Locate the cell with the specified text and output its (x, y) center coordinate. 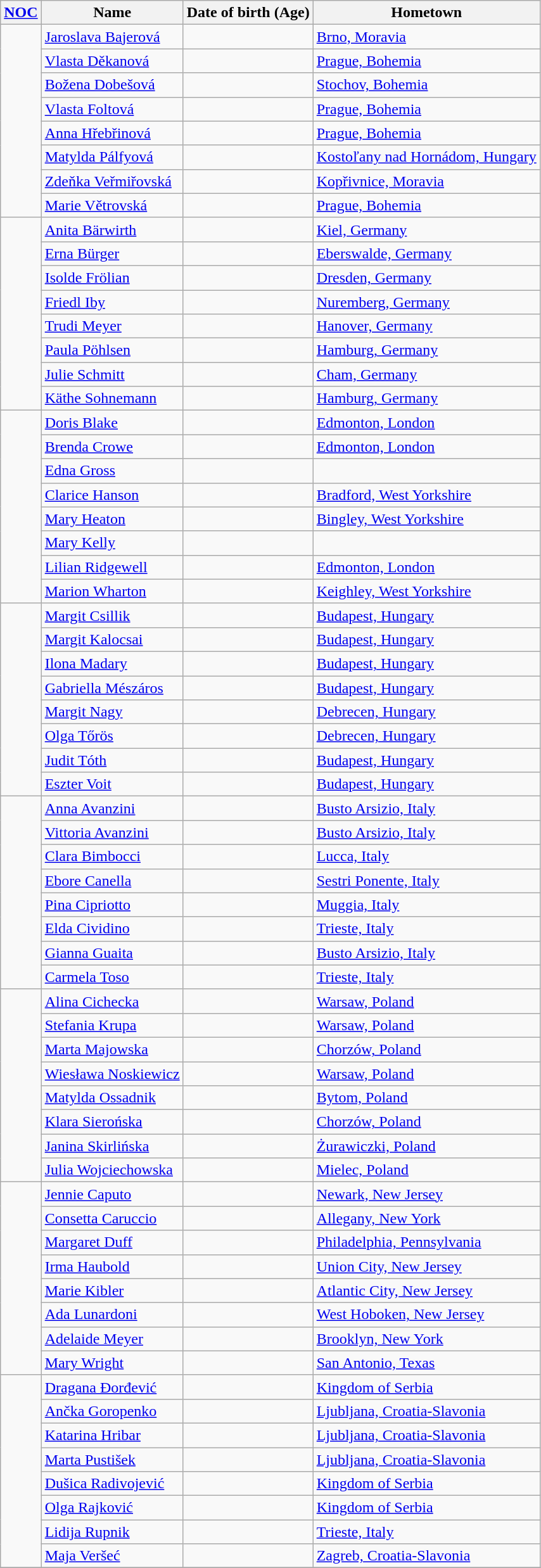
Jaroslava Bajerová (112, 37)
Lilian Ridgewell (112, 567)
Sestri Ponente, Italy (426, 881)
Marion Wharton (112, 591)
Vittoria Avanzini (112, 832)
Friedl Iby (112, 302)
Ančka Goropenko (112, 1411)
Brenda Crowe (112, 447)
San Antonio, Texas (426, 1363)
Ada Lunardoni (112, 1315)
Ebore Canella (112, 881)
Anna Avanzini (112, 808)
Kiel, Germany (426, 229)
Brno, Moravia (426, 37)
Dragana Đorđević (112, 1387)
Kopřivnice, Moravia (426, 181)
Margit Kalocsai (112, 639)
Muggia, Italy (426, 905)
Olga Tőrös (112, 736)
Marta Majowska (112, 1049)
Nuremberg, Germany (426, 302)
Božena Dobešová (112, 85)
Newark, New Jersey (426, 1194)
Kostoľany nad Hornádom, Hungary (426, 157)
Alina Cichecka (112, 1001)
Margit Csillik (112, 615)
Stochov, Bohemia (426, 85)
Atlantic City, New Jersey (426, 1291)
Brooklyn, New York (426, 1339)
Hanover, Germany (426, 326)
Irma Haubold (112, 1266)
Consetta Caruccio (112, 1218)
Klara Sierońska (112, 1122)
Lidija Rupnik (112, 1532)
Zagreb, Croatia-Slavonia (426, 1556)
Wiesława Noskiewicz (112, 1074)
Julie Schmitt (112, 374)
Trudi Meyer (112, 326)
Mary Wright (112, 1363)
Philadelphia, Pennsylvania (426, 1242)
NOC (21, 13)
Date of birth (Age) (248, 13)
Elda Cividino (112, 929)
Clarice Hanson (112, 495)
Carmela Toso (112, 977)
Keighley, West Yorkshire (426, 591)
Erna Bürger (112, 253)
Lucca, Italy (426, 857)
Stefania Krupa (112, 1025)
Bingley, West Yorkshire (426, 519)
Dresden, Germany (426, 277)
Adelaide Meyer (112, 1339)
Clara Bimbocci (112, 857)
Cham, Germany (426, 374)
Paula Pöhlsen (112, 350)
Vlasta Děkanová (112, 61)
Judit Tóth (112, 760)
West Hoboken, New Jersey (426, 1315)
Margit Nagy (112, 712)
Union City, New Jersey (426, 1266)
Gianna Guaita (112, 953)
Matylda Ossadnik (112, 1098)
Margaret Duff (112, 1242)
Name (112, 13)
Vlasta Foltová (112, 109)
Pina Cipriotto (112, 905)
Allegany, New York (426, 1218)
Bytom, Poland (426, 1098)
Maja Veršeć (112, 1556)
Julia Wojciechowska (112, 1170)
Jennie Caputo (112, 1194)
Isolde Frölian (112, 277)
Doris Blake (112, 423)
Janina Skirlińska (112, 1146)
Dušica Radivojević (112, 1484)
Eberswalde, Germany (426, 253)
Bradford, West Yorkshire (426, 495)
Mary Heaton (112, 519)
Marie Větrovská (112, 205)
Katarina Hribar (112, 1435)
Mary Kelly (112, 543)
Zdeňka Veřmiřovská (112, 181)
Marie Kibler (112, 1291)
Käthe Sohnemann (112, 398)
Marta Pustišek (112, 1459)
Eszter Voit (112, 784)
Żurawiczki, Poland (426, 1146)
Gabriella Mészáros (112, 687)
Edna Gross (112, 471)
Mielec, Poland (426, 1170)
Ilona Madary (112, 663)
Hometown (426, 13)
Matylda Pálfyová (112, 157)
Anita Bärwirth (112, 229)
Olga Rajković (112, 1508)
Anna Hřebřinová (112, 133)
